Return (x, y) of the center of cell containing provided text 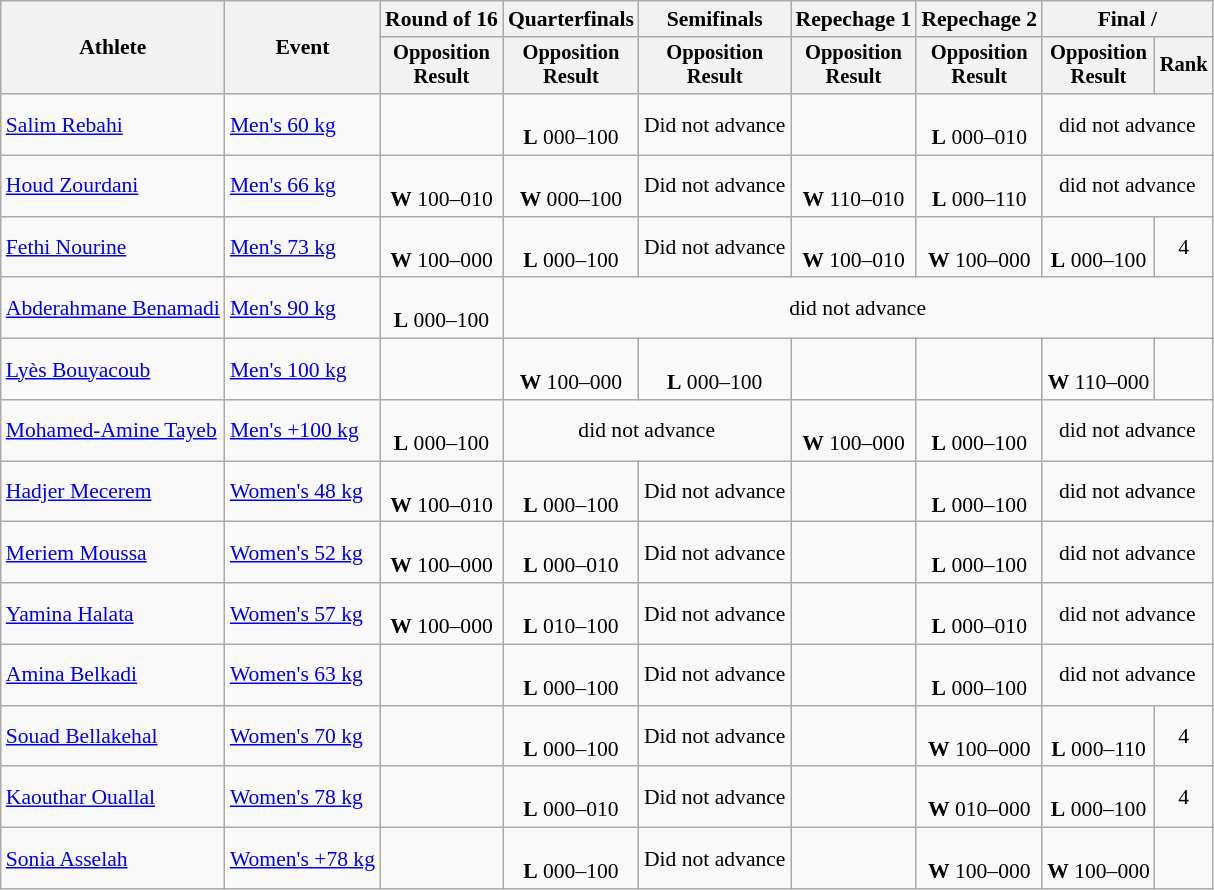
Amina Belkadi (113, 676)
W 010–000 (979, 798)
Women's 63 kg (302, 676)
Women's +78 kg (302, 858)
W 000–100 (571, 186)
W 110–000 (1098, 370)
Men's 100 kg (302, 370)
Men's 66 kg (302, 186)
Final / (1127, 19)
Repechage 2 (979, 19)
Round of 16 (442, 19)
Repechage 1 (854, 19)
Kaouthar Ouallal (113, 798)
Rank (1184, 66)
Women's 57 kg (302, 614)
Abderahmane Benamadi (113, 308)
Event (302, 48)
Men's 60 kg (302, 124)
Women's 70 kg (302, 736)
Semifinals (715, 19)
Mohamed-Amine Tayeb (113, 430)
Sonia Asselah (113, 858)
Athlete (113, 48)
Women's 78 kg (302, 798)
Quarterfinals (571, 19)
Souad Bellakehal (113, 736)
Men's 73 kg (302, 248)
Salim Rebahi (113, 124)
Fethi Nourine (113, 248)
Lyès Bouyacoub (113, 370)
Meriem Moussa (113, 552)
Men's +100 kg (302, 430)
L 010–100 (571, 614)
Yamina Halata (113, 614)
Houd Zourdani (113, 186)
Women's 52 kg (302, 552)
Hadjer Mecerem (113, 492)
Women's 48 kg (302, 492)
Men's 90 kg (302, 308)
W 110–010 (854, 186)
